Scan for the cell matching the given text and deliver its [X, Y] coordinate at center. 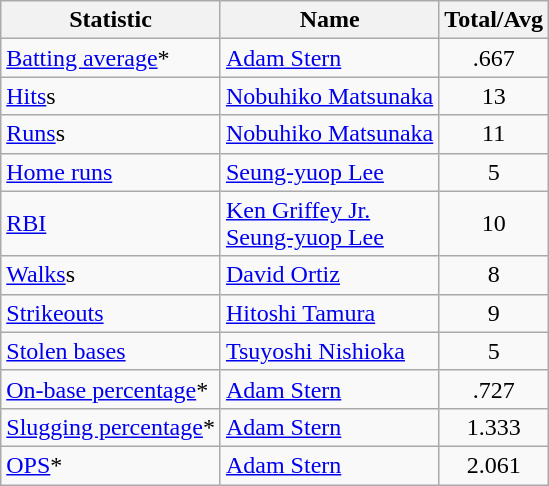
8 [494, 275]
13 [494, 96]
Ken Griffey Jr. Seung-yuop Lee [329, 224]
David Ortiz [329, 275]
Total/Avg [494, 20]
Slugging percentage* [111, 427]
11 [494, 134]
Hitss [111, 96]
1.333 [494, 427]
OPS* [111, 465]
Strikeouts [111, 313]
Name [329, 20]
9 [494, 313]
Stolen bases [111, 351]
Hitoshi Tamura [329, 313]
Home runs [111, 172]
10 [494, 224]
RBI [111, 224]
.667 [494, 58]
On-base percentage* [111, 389]
Batting average* [111, 58]
2.061 [494, 465]
Seung-yuop Lee [329, 172]
Tsuyoshi Nishioka [329, 351]
Walkss [111, 275]
Runss [111, 134]
.727 [494, 389]
Statistic [111, 20]
